Find where the given text appears and provide that cell's center as (x, y) coordinate. 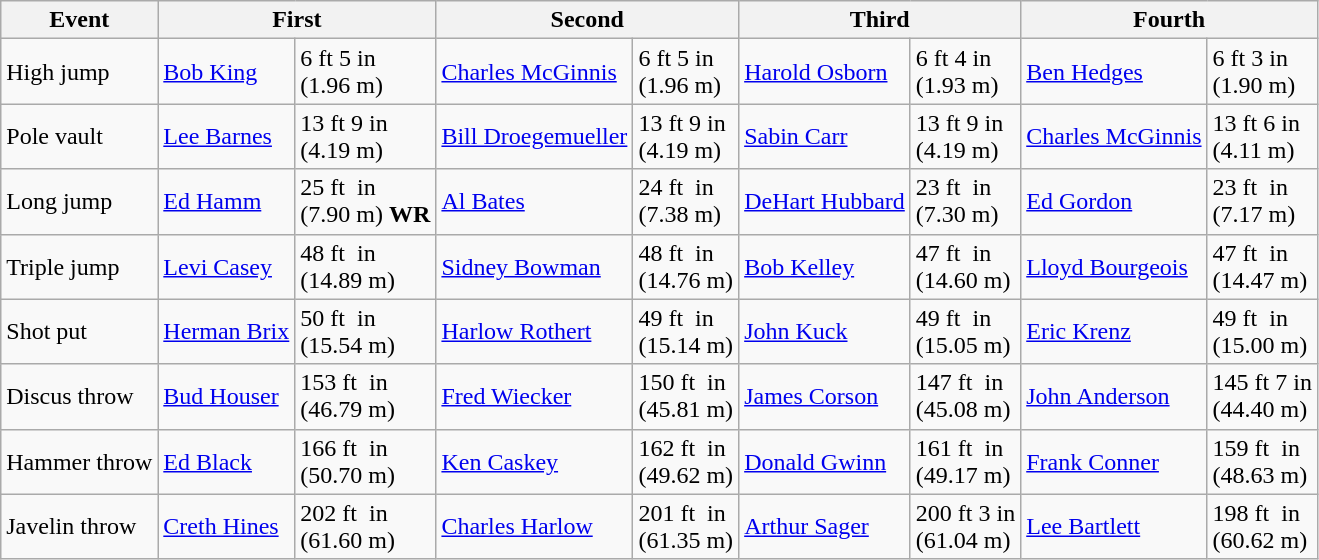
Ben Hedges (1114, 72)
6 ft 3 in(1.90 m) (1262, 72)
Sabin Carr (825, 136)
47 ft in(14.60 m) (965, 266)
Shot put (80, 332)
Bob Kelley (825, 266)
161 ft in(49.17 m) (965, 462)
Second (588, 20)
48 ft in(14.89 m) (366, 266)
Ed Hamm (226, 202)
23 ft in(7.30 m) (965, 202)
Al Bates (534, 202)
13 ft 6 in(4.11 m) (1262, 136)
147 ft in(45.08 m) (965, 396)
Bill Droegemueller (534, 136)
Frank Conner (1114, 462)
Bud Houser (226, 396)
49 ft in(15.00 m) (1262, 332)
Fred Wiecker (534, 396)
Long jump (80, 202)
Harold Osborn (825, 72)
Fourth (1170, 20)
Triple jump (80, 266)
John Anderson (1114, 396)
Lloyd Bourgeois (1114, 266)
Event (80, 20)
Sidney Bowman (534, 266)
Hammer throw (80, 462)
49 ft in(15.05 m) (965, 332)
145 ft 7 in(44.40 m) (1262, 396)
High jump (80, 72)
Donald Gwinn (825, 462)
Discus throw (80, 396)
Bob King (226, 72)
Eric Krenz (1114, 332)
First (297, 20)
202 ft in(61.60 m) (366, 526)
47 ft in(14.47 m) (1262, 266)
23 ft in(7.17 m) (1262, 202)
200 ft 3 in(61.04 m) (965, 526)
Charles Harlow (534, 526)
Pole vault (80, 136)
153 ft in(46.79 m) (366, 396)
48 ft in(14.76 m) (686, 266)
Third (880, 20)
159 ft in(48.63 m) (1262, 462)
Arthur Sager (825, 526)
Creth Hines (226, 526)
DeHart Hubbard (825, 202)
49 ft in(15.14 m) (686, 332)
162 ft in(49.62 m) (686, 462)
198 ft in(60.62 m) (1262, 526)
166 ft in(50.70 m) (366, 462)
24 ft in(7.38 m) (686, 202)
Lee Barnes (226, 136)
Levi Casey (226, 266)
201 ft in(61.35 m) (686, 526)
Ed Black (226, 462)
50 ft in(15.54 m) (366, 332)
Ed Gordon (1114, 202)
Javelin throw (80, 526)
Herman Brix (226, 332)
6 ft 4 in(1.93 m) (965, 72)
John Kuck (825, 332)
25 ft in(7.90 m) WR (366, 202)
Ken Caskey (534, 462)
James Corson (825, 396)
Harlow Rothert (534, 332)
150 ft in(45.81 m) (686, 396)
Lee Bartlett (1114, 526)
